Return the (X, Y) coordinate for the center point of the cell that contains the specified text.  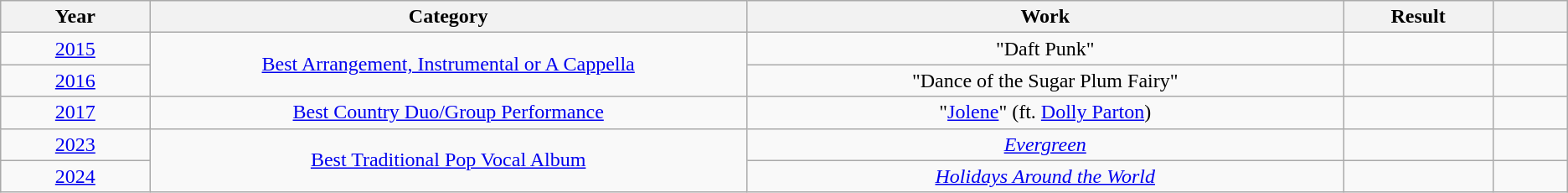
"Jolene" (ft. Dolly Parton) (1045, 112)
Best Traditional Pop Vocal Album (449, 160)
2017 (75, 112)
"Dance of the Sugar Plum Fairy" (1045, 81)
Evergreen (1045, 144)
Holidays Around the World (1045, 176)
2023 (75, 144)
Category (449, 17)
Best Arrangement, Instrumental or A Cappella (449, 65)
Best Country Duo/Group Performance (449, 112)
Year (75, 17)
Result (1418, 17)
2024 (75, 176)
2015 (75, 49)
Work (1045, 17)
"Daft Punk" (1045, 49)
2016 (75, 81)
